Provide the (X, Y) coordinate of the cell's center where the given text is located.  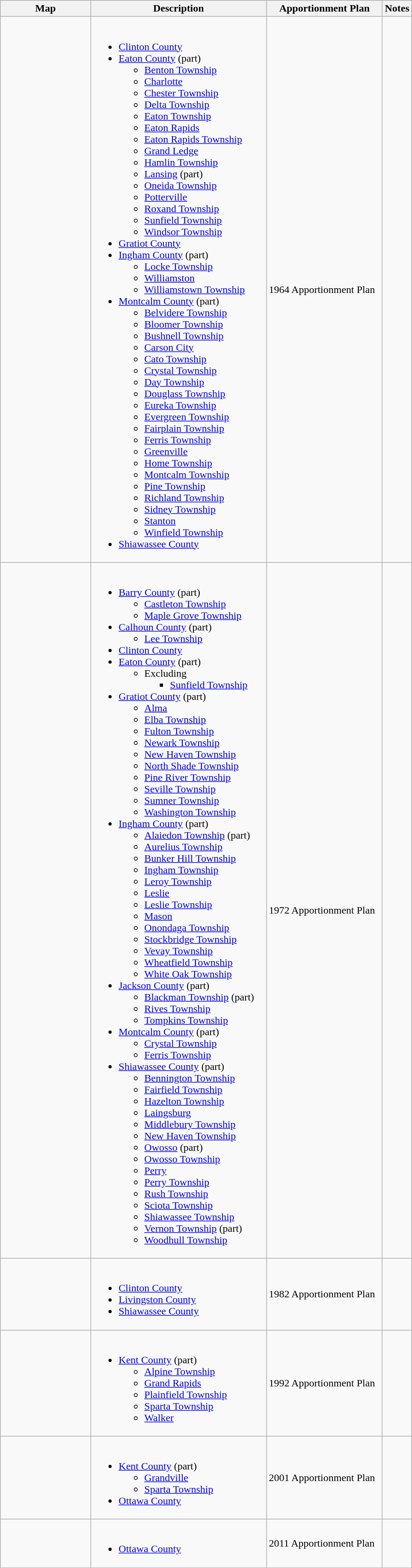
1964 Apportionment Plan (324, 290)
Apportionment Plan (324, 9)
Ottawa County (179, 1544)
1992 Apportionment Plan (324, 1383)
Map (45, 9)
2011 Apportionment Plan (324, 1544)
2001 Apportionment Plan (324, 1478)
1972 Apportionment Plan (324, 911)
Kent County (part)Alpine TownshipGrand RapidsPlainfield TownshipSparta TownshipWalker (179, 1383)
Notes (397, 9)
1982 Apportionment Plan (324, 1294)
Kent County (part)GrandvilleSparta TownshipOttawa County (179, 1478)
Clinton CountyLivingston CountyShiawassee County (179, 1294)
Description (179, 9)
